For the text-containing cell, return its midpoint in [x, y] coordinate format. 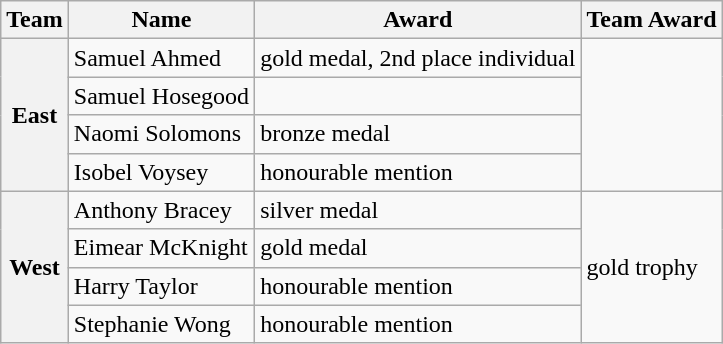
Stephanie Wong [161, 324]
Harry Taylor [161, 286]
gold trophy [652, 267]
bronze medal [418, 134]
Eimear McKnight [161, 248]
Isobel Voysey [161, 172]
Team Award [652, 20]
West [35, 267]
Samuel Hosegood [161, 96]
Award [418, 20]
Name [161, 20]
Anthony Bracey [161, 210]
gold medal, 2nd place individual [418, 58]
East [35, 115]
Samuel Ahmed [161, 58]
Naomi Solomons [161, 134]
gold medal [418, 248]
Team [35, 20]
silver medal [418, 210]
